Extract the [x, y] coordinate from the center of the cell holding the provided text.  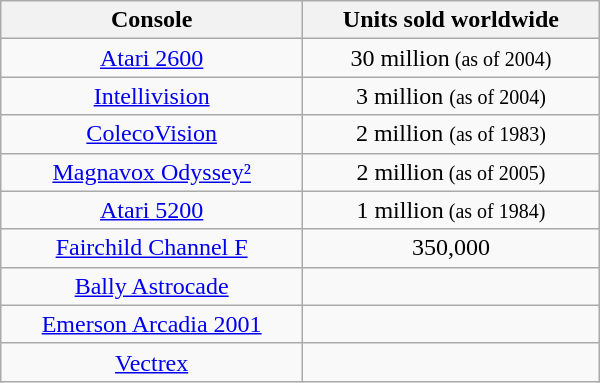
30 million (as of 2004) [452, 58]
Units sold worldwide [452, 20]
2 million (as of 1983) [452, 134]
Magnavox Odyssey² [152, 172]
Emerson Arcadia 2001 [152, 324]
ColecoVision [152, 134]
Vectrex [152, 362]
Console [152, 20]
2 million (as of 2005) [452, 172]
1 million (as of 1984) [452, 210]
Atari 5200 [152, 210]
Fairchild Channel F [152, 248]
3 million (as of 2004) [452, 96]
350,000 [452, 248]
Intellivision [152, 96]
Atari 2600 [152, 58]
Bally Astrocade [152, 286]
